Search for the cell housing the specified text and yield its (X, Y) center coordinate. 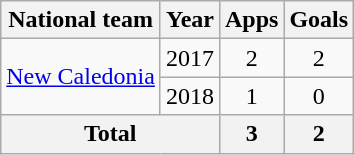
Goals (319, 20)
Year (190, 20)
Total (110, 134)
New Caledonia (81, 77)
2018 (190, 96)
3 (251, 134)
National team (81, 20)
0 (319, 96)
1 (251, 96)
Apps (251, 20)
2017 (190, 58)
